Identify which cell holds the provided text, then report its (X, Y) central coordinate. 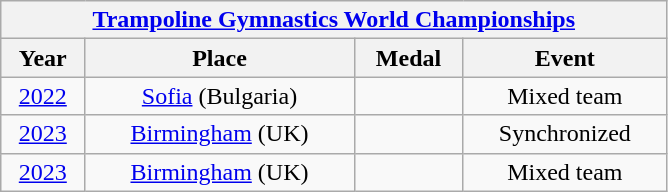
Place (220, 58)
Sofia (Bulgaria) (220, 96)
Synchronized (565, 134)
Year (43, 58)
Medal (408, 58)
Trampoline Gymnastics World Championships (334, 20)
2022 (43, 96)
Event (565, 58)
